Search for the cell housing the specified text and yield its [X, Y] center coordinate. 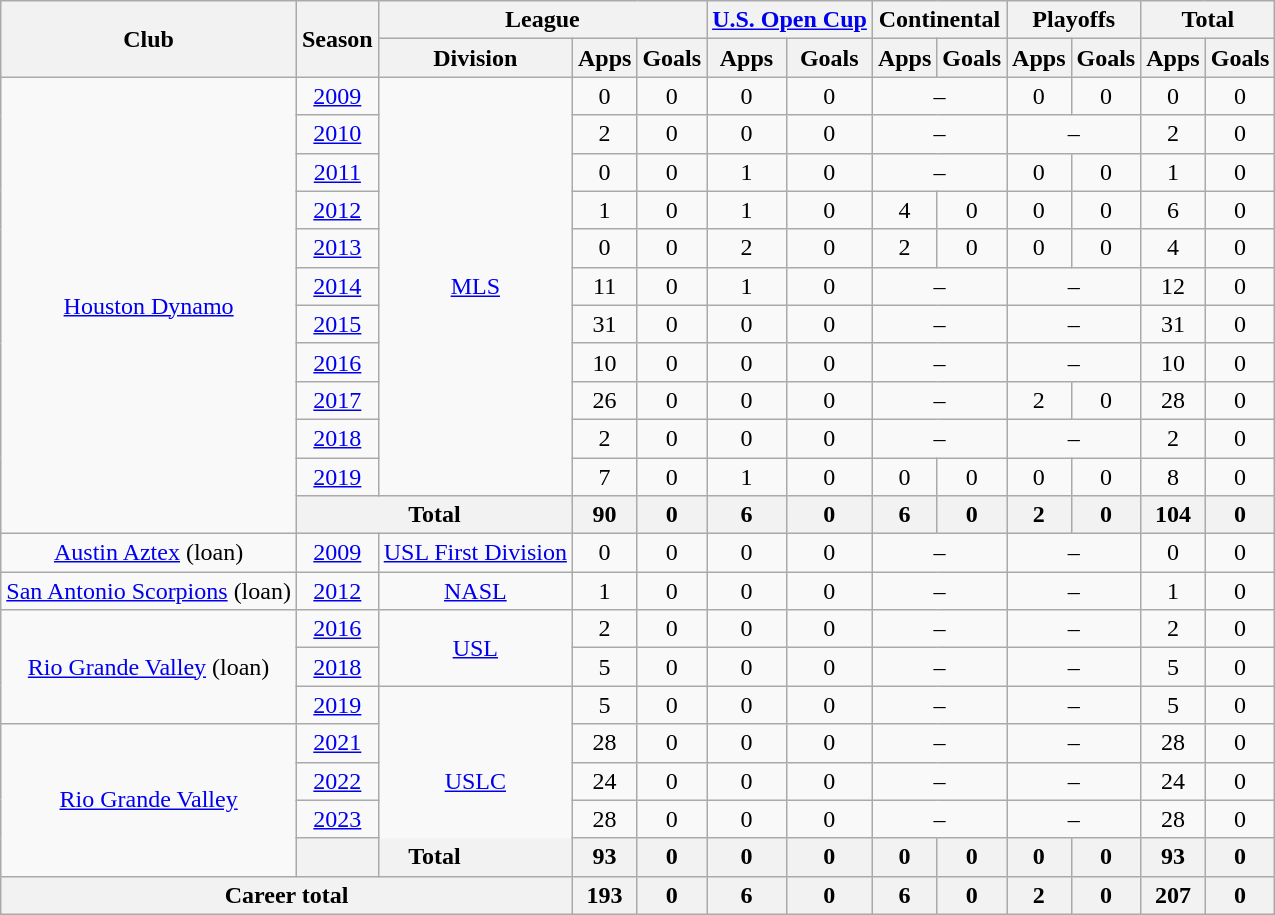
Rio Grande Valley [149, 800]
11 [604, 286]
USL [475, 648]
2011 [337, 172]
Season [337, 39]
USL First Division [475, 553]
7 [604, 477]
MLS [475, 286]
NASL [475, 591]
Houston Dynamo [149, 306]
Playoffs [1074, 20]
Club [149, 39]
2010 [337, 134]
U.S. Open Cup [790, 20]
Rio Grande Valley (loan) [149, 667]
2022 [337, 781]
San Antonio Scorpions (loan) [149, 591]
Career total [287, 895]
2017 [337, 400]
193 [604, 895]
90 [604, 515]
2015 [337, 324]
104 [1173, 515]
2013 [337, 248]
Austin Aztex (loan) [149, 553]
26 [604, 400]
2023 [337, 819]
League [542, 20]
12 [1173, 286]
Division [475, 58]
2021 [337, 743]
Continental [939, 20]
USLC [475, 781]
2014 [337, 286]
207 [1173, 895]
8 [1173, 477]
